Pinpoint the cell where the given text exists, returning its (x, y) midpoint coordinate. 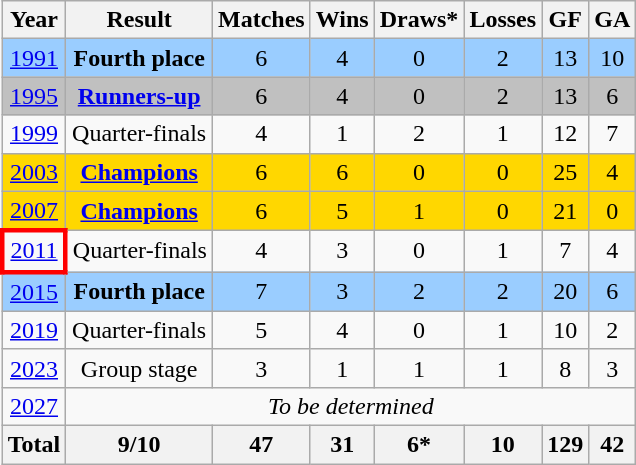
2023 (34, 368)
21 (566, 211)
2019 (34, 330)
Year (34, 20)
42 (612, 444)
2007 (34, 211)
GA (612, 20)
1991 (34, 58)
2027 (34, 406)
129 (566, 444)
2015 (34, 292)
Runners-up (140, 96)
Result (140, 20)
6* (419, 444)
1999 (34, 134)
Matches (261, 20)
8 (566, 368)
25 (566, 172)
Group stage (140, 368)
2003 (34, 172)
GF (566, 20)
Wins (342, 20)
1995 (34, 96)
12 (566, 134)
31 (342, 444)
20 (566, 292)
Total (34, 444)
9/10 (140, 444)
47 (261, 444)
To be determined (351, 406)
Losses (503, 20)
Draws* (419, 20)
2011 (34, 252)
